From the cell containing the given text, extract its center point as [X, Y] coordinate. 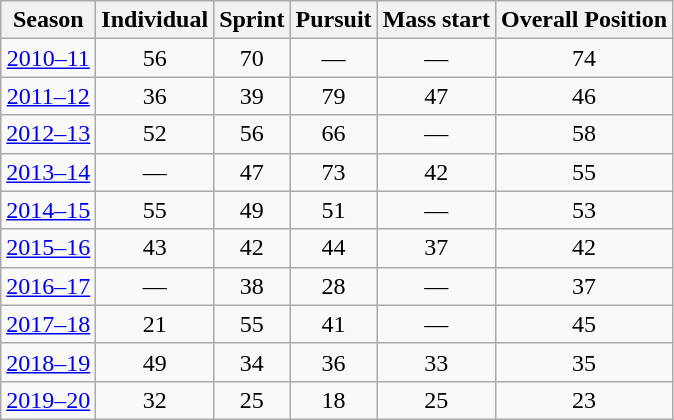
2017–18 [48, 324]
Overall Position [584, 20]
44 [334, 248]
2013–14 [48, 172]
53 [584, 210]
2015–16 [48, 248]
51 [334, 210]
34 [252, 362]
43 [155, 248]
Season [48, 20]
18 [334, 400]
58 [584, 134]
33 [436, 362]
41 [334, 324]
74 [584, 58]
32 [155, 400]
23 [584, 400]
46 [584, 96]
2011–12 [48, 96]
21 [155, 324]
39 [252, 96]
28 [334, 286]
52 [155, 134]
2012–13 [48, 134]
Mass start [436, 20]
35 [584, 362]
Pursuit [334, 20]
Individual [155, 20]
2010–11 [48, 58]
45 [584, 324]
70 [252, 58]
2019–20 [48, 400]
2016–17 [48, 286]
Sprint [252, 20]
73 [334, 172]
2018–19 [48, 362]
38 [252, 286]
66 [334, 134]
79 [334, 96]
2014–15 [48, 210]
